Search for the cell housing the specified text and yield its [X, Y] center coordinate. 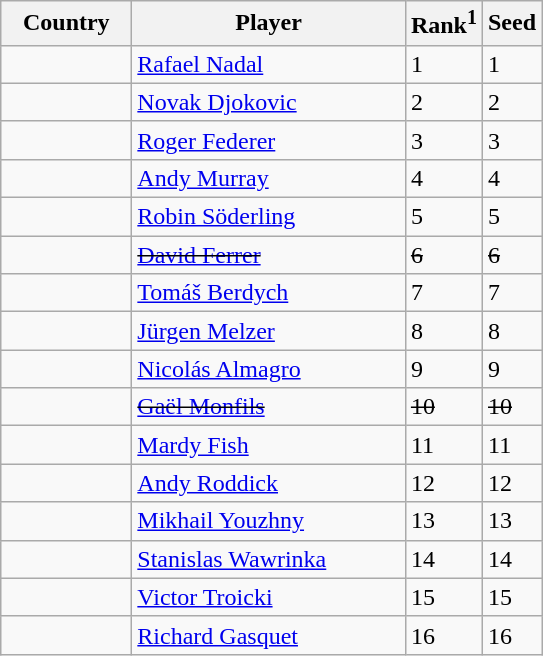
Victor Troicki [269, 597]
Mardy Fish [269, 445]
Seed [512, 24]
Andy Roddick [269, 483]
Rank1 [444, 24]
Country [66, 24]
Robin Söderling [269, 217]
Tomáš Berdych [269, 293]
Richard Gasquet [269, 635]
Nicolás Almagro [269, 369]
Gaël Monfils [269, 407]
Andy Murray [269, 178]
Mikhail Youzhny [269, 521]
Jürgen Melzer [269, 331]
Roger Federer [269, 140]
David Ferrer [269, 255]
Novak Djokovic [269, 102]
Stanislas Wawrinka [269, 559]
Player [269, 24]
Rafael Nadal [269, 64]
